Provide the [x, y] coordinate of the cell's center where the given text is located.  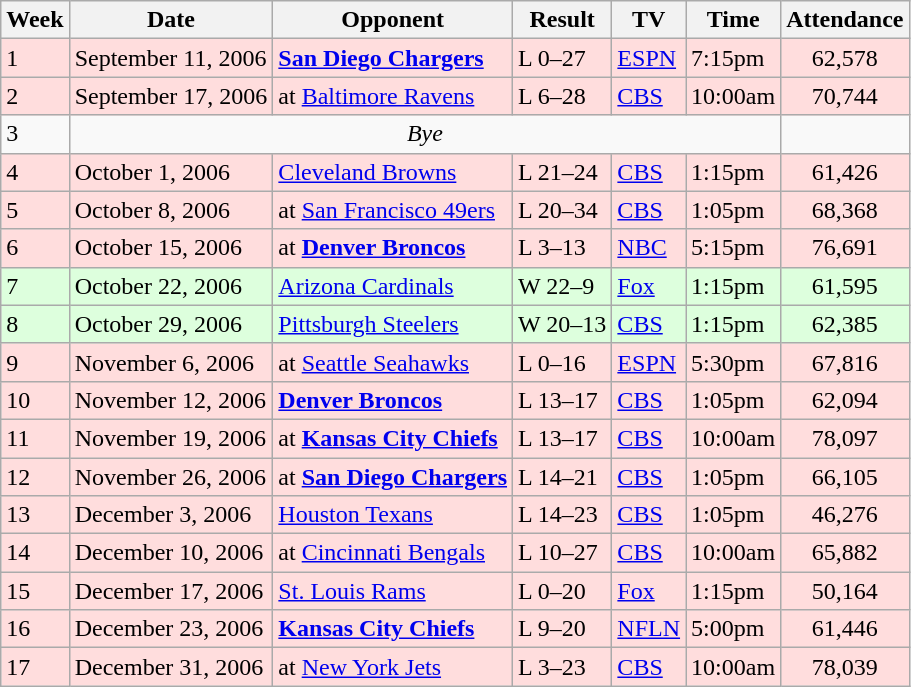
September 11, 2006 [171, 58]
San Diego Chargers [393, 58]
at San Francisco 49ers [393, 210]
1 [35, 58]
Cleveland Browns [393, 172]
L 6–28 [562, 96]
61,426 [845, 172]
L 0–20 [562, 591]
October 8, 2006 [171, 210]
TV [649, 20]
61,446 [845, 629]
65,882 [845, 553]
L 9–20 [562, 629]
L 14–21 [562, 477]
7 [35, 286]
Week [35, 20]
5:15pm [734, 248]
December 3, 2006 [171, 515]
8 [35, 324]
Attendance [845, 20]
12 [35, 477]
W 20–13 [562, 324]
6 [35, 248]
62,094 [845, 400]
16 [35, 629]
November 26, 2006 [171, 477]
November 6, 2006 [171, 362]
at Cincinnati Bengals [393, 553]
St. Louis Rams [393, 591]
L 20–34 [562, 210]
68,368 [845, 210]
December 10, 2006 [171, 553]
at San Diego Chargers [393, 477]
September 17, 2006 [171, 96]
NFLN [649, 629]
10 [35, 400]
W 22–9 [562, 286]
L 3–13 [562, 248]
Denver Broncos [393, 400]
66,105 [845, 477]
14 [35, 553]
December 23, 2006 [171, 629]
13 [35, 515]
11 [35, 438]
15 [35, 591]
Opponent [393, 20]
62,385 [845, 324]
December 31, 2006 [171, 667]
Date [171, 20]
December 17, 2006 [171, 591]
November 12, 2006 [171, 400]
9 [35, 362]
70,744 [845, 96]
L 14–23 [562, 515]
October 22, 2006 [171, 286]
5:30pm [734, 362]
3 [35, 134]
78,039 [845, 667]
October 29, 2006 [171, 324]
78,097 [845, 438]
October 15, 2006 [171, 248]
at Seattle Seahawks [393, 362]
L 0–27 [562, 58]
46,276 [845, 515]
L 0–16 [562, 362]
Arizona Cardinals [393, 286]
76,691 [845, 248]
at New York Jets [393, 667]
17 [35, 667]
62,578 [845, 58]
Time [734, 20]
2 [35, 96]
NBC [649, 248]
Bye [424, 134]
at Baltimore Ravens [393, 96]
November 19, 2006 [171, 438]
at Kansas City Chiefs [393, 438]
5 [35, 210]
4 [35, 172]
L 10–27 [562, 553]
at Denver Broncos [393, 248]
Houston Texans [393, 515]
October 1, 2006 [171, 172]
L 21–24 [562, 172]
L 3–23 [562, 667]
Result [562, 20]
67,816 [845, 362]
50,164 [845, 591]
Pittsburgh Steelers [393, 324]
5:00pm [734, 629]
Kansas City Chiefs [393, 629]
61,595 [845, 286]
7:15pm [734, 58]
